Search for the cell housing the specified text and yield its (X, Y) center coordinate. 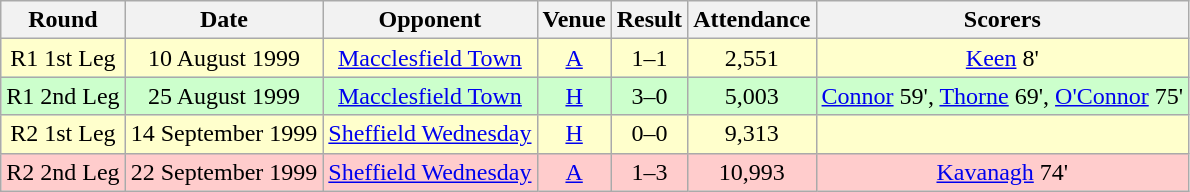
0–0 (649, 134)
R2 1st Leg (63, 134)
R1 2nd Leg (63, 96)
Scorers (1002, 20)
R1 1st Leg (63, 58)
10,993 (752, 172)
R2 2nd Leg (63, 172)
Round (63, 20)
Opponent (430, 20)
10 August 1999 (224, 58)
1–3 (649, 172)
9,313 (752, 134)
14 September 1999 (224, 134)
Attendance (752, 20)
22 September 1999 (224, 172)
Date (224, 20)
1–1 (649, 58)
2,551 (752, 58)
Keen 8' (1002, 58)
Result (649, 20)
5,003 (752, 96)
Kavanagh 74' (1002, 172)
3–0 (649, 96)
25 August 1999 (224, 96)
Venue (574, 20)
Connor 59', Thorne 69', O'Connor 75' (1002, 96)
